Capture the cell that displays the provided text and extract its (X, Y) central coordinate. 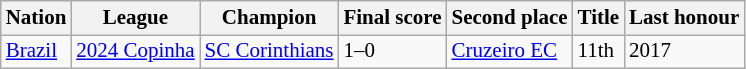
Final score (392, 18)
League (135, 18)
2017 (684, 52)
Brazil (36, 52)
Nation (36, 18)
SC Corinthians (270, 52)
Cruzeiro EC (510, 52)
Second place (510, 18)
Title (599, 18)
Last honour (684, 18)
Champion (270, 18)
11th (599, 52)
2024 Copinha (135, 52)
1–0 (392, 52)
